Find where the given text appears and provide that cell's center as (X, Y) coordinate. 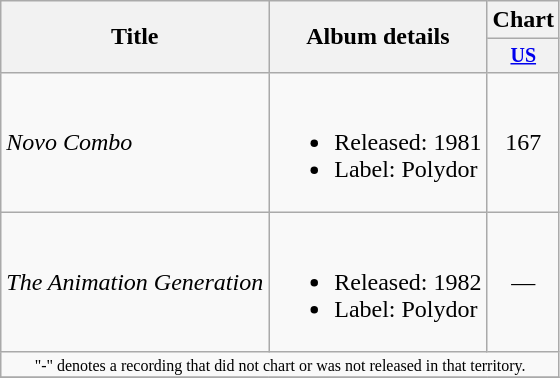
167 (523, 142)
— (523, 282)
Chart (523, 20)
US (523, 56)
Novo Combo (135, 142)
The Animation Generation (135, 282)
Title (135, 37)
"-" denotes a recording that did not chart or was not released in that territory. (280, 364)
Released: 1982Label: Polydor (378, 282)
Released: 1981Label: Polydor (378, 142)
Album details (378, 37)
